Locate the cell with the specified text and output its [X, Y] center coordinate. 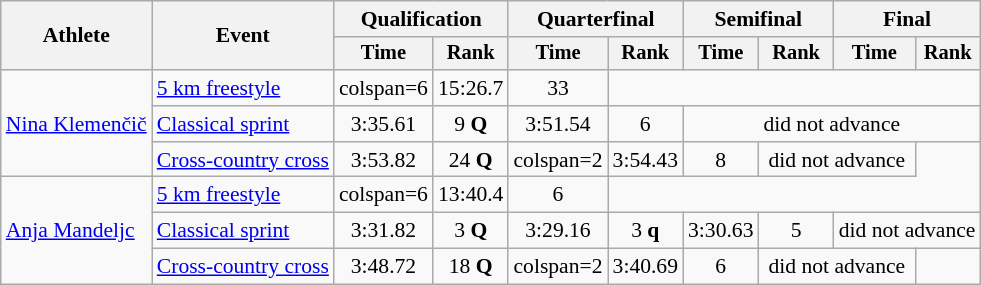
24 Q [470, 160]
3:40.69 [646, 267]
9 Q [470, 124]
Nina Klemenčič [76, 124]
5 [796, 231]
3:53.82 [384, 160]
8 [720, 160]
Quarterfinal [596, 19]
Semifinal [758, 19]
Final [908, 19]
Athlete [76, 36]
3:29.16 [558, 231]
15:26.7 [470, 88]
33 [558, 88]
3 q [646, 231]
3 Q [470, 231]
13:40.4 [470, 195]
3:54.43 [646, 160]
3:35.61 [384, 124]
Anja Mandeljc [76, 230]
3:31.82 [384, 231]
3:51.54 [558, 124]
3:30.63 [720, 231]
Qualification [422, 19]
Event [243, 36]
18 Q [470, 267]
3:48.72 [384, 267]
